Capture the cell that displays the provided text and extract its (x, y) central coordinate. 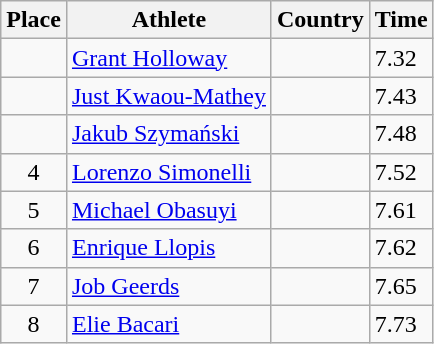
7.43 (401, 96)
4 (34, 172)
7.32 (401, 58)
Grant Holloway (168, 58)
Country (320, 20)
Time (401, 20)
Just Kwaou-Mathey (168, 96)
7.62 (401, 248)
7.61 (401, 210)
5 (34, 210)
6 (34, 248)
7.65 (401, 286)
Jakub Szymański (168, 134)
7 (34, 286)
7.73 (401, 324)
Michael Obasuyi (168, 210)
7.48 (401, 134)
7.52 (401, 172)
Enrique Llopis (168, 248)
8 (34, 324)
Place (34, 20)
Athlete (168, 20)
Job Geerds (168, 286)
Elie Bacari (168, 324)
Lorenzo Simonelli (168, 172)
